Identify which cell holds the provided text, then report its (X, Y) central coordinate. 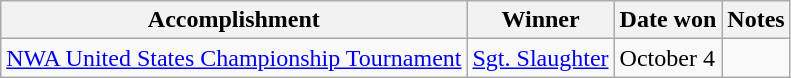
October 4 (668, 58)
Winner (540, 20)
Sgt. Slaughter (540, 58)
Date won (668, 20)
Accomplishment (234, 20)
NWA United States Championship Tournament (234, 58)
Notes (756, 20)
